Extract the (x, y) coordinate from the center of the cell holding the provided text.  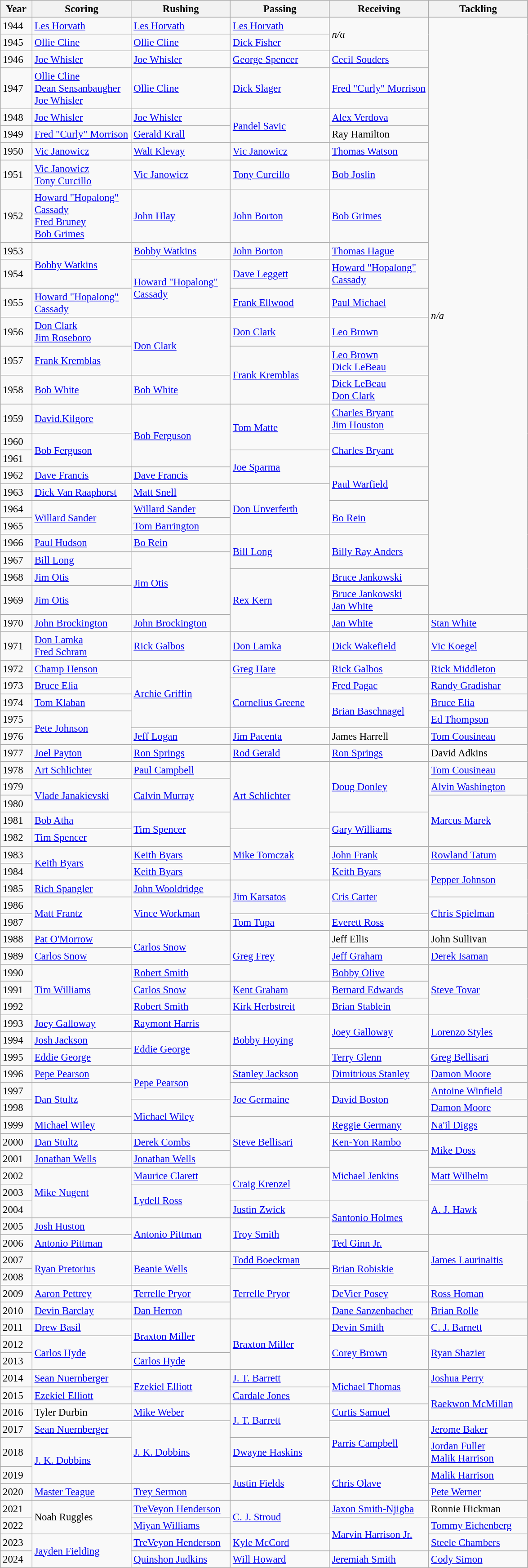
Troy Smith (280, 1235)
2010 (16, 1311)
Ken-Yon Rambo (379, 1142)
Josh Huston (82, 1226)
Justin Zwick (280, 1209)
David Boston (379, 1099)
Steve Bellisari (280, 1142)
Gary Williams (379, 830)
Dick LeBeauDon Clark (379, 390)
Leo BrownDick LeBeau (379, 360)
Dane Sanzenbacher (379, 1311)
1991 (16, 990)
1955 (16, 303)
1976 (16, 737)
1968 (16, 577)
Champ Henson (82, 669)
Corey Brown (379, 1353)
C. J. Stroud (280, 1517)
Brian Baschnagel (379, 711)
Noah Ruggles (82, 1517)
Bernard Edwards (379, 990)
Derek Isaman (478, 956)
Jaxon Smith-Njigba (379, 1509)
1995 (16, 1057)
1993 (16, 1024)
Lorenzo Styles (478, 1032)
1947 (16, 89)
Chris Spielman (478, 913)
1948 (16, 118)
John Sullivan (478, 939)
Malik Harrison (478, 1475)
Rick Middleton (478, 669)
Ted Ginn Jr. (379, 1243)
Steele Chambers (478, 1542)
Jeff Graham (379, 956)
Dick Wakefield (379, 646)
Bobby Olive (379, 973)
Greg Bellisari (478, 1057)
Raymont Harris (181, 1024)
2011 (16, 1328)
2008 (16, 1277)
Ryan Shazier (478, 1353)
Thomas Watson (379, 151)
1961 (16, 459)
1960 (16, 442)
1986 (16, 905)
Pete Johnson (82, 728)
Charles Bryant (379, 450)
Pat O'Morrow (82, 939)
Rod Gerald (280, 753)
1951 (16, 174)
Paul Hudson (82, 543)
Santonio Holmes (379, 1218)
1973 (16, 686)
DeVier Posey (379, 1294)
Mike Weber (181, 1412)
1985 (16, 888)
2015 (16, 1395)
Master Teague (82, 1492)
Rowland Tatum (478, 855)
Jan White (379, 623)
Gerald Krall (181, 134)
Josh Jackson (82, 1040)
1988 (16, 939)
Rex Kern (280, 600)
Kyle McCord (280, 1542)
2022 (16, 1526)
Vic JanowiczTony Curcillo (82, 174)
Rich Spangler (82, 888)
Will Howard (280, 1559)
Cornelius Greene (280, 703)
Tim Williams (82, 990)
Tom Matte (280, 427)
Howard "Hopalong" CassadyFred BruneyBob Grimes (82, 216)
Tom Klaban (82, 702)
1950 (16, 151)
Paul Warfield (379, 484)
Charles BryantJim Houston (379, 419)
Ryan Pretorius (82, 1268)
2016 (16, 1412)
Na'il Diggs (478, 1125)
Bob Grimes (379, 216)
Chris Olave (379, 1483)
James Harrell (379, 737)
Billy Ray Anders (379, 552)
1994 (16, 1040)
Stan White (478, 623)
1990 (16, 973)
David.Kilgore (82, 419)
2012 (16, 1345)
Vic Koegel (478, 646)
Matt Frantz (82, 913)
Dimitrious Stanley (379, 1074)
Jeff Ellis (379, 939)
Don Lamka (280, 646)
2020 (16, 1492)
Brian Robiskie (379, 1268)
Greg Hare (280, 669)
2002 (16, 1176)
1957 (16, 360)
Cris Carter (379, 897)
1970 (16, 623)
1981 (16, 821)
Bob Joslin (379, 174)
1962 (16, 475)
1977 (16, 753)
Ray Hamilton (379, 134)
Aaron Pettrey (82, 1294)
1999 (16, 1125)
Cardale Jones (280, 1395)
1979 (16, 787)
1944 (16, 26)
1945 (16, 43)
Don ClarkJim Roseboro (82, 332)
Tyler Durbin (82, 1412)
1987 (16, 922)
Maurice Clarett (181, 1176)
Receiving (379, 9)
Jim Karsatos (280, 897)
2004 (16, 1209)
1965 (16, 526)
2021 (16, 1509)
1992 (16, 1007)
Craig Krenzel (280, 1184)
Marcus Marek (478, 821)
Tackling (478, 9)
1963 (16, 493)
2017 (16, 1429)
Bobby Hoying (280, 1041)
Terry Glenn (379, 1057)
John Hlay (181, 216)
1956 (16, 332)
Drew Basil (82, 1328)
Matt Snell (181, 493)
Joel Payton (82, 753)
Dwayne Haskins (280, 1452)
1969 (16, 600)
John Wooldridge (181, 888)
Mike Nugent (82, 1193)
Jayden Fielding (82, 1550)
1980 (16, 804)
2001 (16, 1159)
1975 (16, 720)
Leo Brown (379, 332)
1967 (16, 560)
Tommy Eichenberg (478, 1526)
Calvin Murray (181, 795)
Passing (280, 9)
Dick Van Raaphorst (82, 493)
Kent Graham (280, 990)
Justin Fields (280, 1483)
Joe Germaine (280, 1099)
2005 (16, 1226)
2019 (16, 1475)
Dave Leggett (280, 273)
Mike Doss (478, 1150)
Beanie Wells (181, 1268)
Matt Wilhelm (478, 1176)
David Adkins (478, 753)
Scoring (82, 9)
1997 (16, 1091)
Vlade Janakievski (82, 795)
1946 (16, 60)
Curtis Samuel (379, 1412)
1953 (16, 251)
Reggie Germany (379, 1125)
1996 (16, 1074)
Cecil Souders (379, 60)
Pete Werner (478, 1492)
2006 (16, 1243)
2007 (16, 1260)
Lydell Ross (181, 1201)
2000 (16, 1142)
Tom Barrington (181, 526)
Steve Tovar (478, 990)
A. J. Hawk (478, 1210)
2014 (16, 1378)
Vince Workman (181, 913)
Don LamkaFred Schram (82, 646)
Dick Slager (280, 89)
Brian Rolle (478, 1311)
Greg Frey (280, 956)
Jeremiah Smith (379, 1559)
Mike Tomczak (280, 855)
Thomas Hague (379, 251)
1998 (16, 1108)
2013 (16, 1361)
2024 (16, 1559)
Jordan FullerMalik Harrison (478, 1452)
1964 (16, 509)
Archie Griffin (181, 694)
Stanley Jackson (280, 1074)
1983 (16, 855)
Frank Ellwood (280, 303)
Pandel Savic (280, 126)
George Spencer (280, 60)
Marvin Harrison Jr. (379, 1534)
Devin Smith (379, 1328)
Paul Campbell (181, 770)
1971 (16, 646)
Tony Curcillo (280, 174)
Walt Klevay (181, 151)
Bruce Jankowski (379, 577)
1974 (16, 702)
James Laurinaitis (478, 1260)
Paul Michael (379, 303)
Rushing (181, 9)
Dan Herron (181, 1311)
1984 (16, 871)
Trey Sermon (181, 1492)
Ross Homan (478, 1294)
Bob Atha (82, 821)
Pepper Johnson (478, 880)
Michael Thomas (379, 1387)
Ollie ClineDean SensanbaugherJoe Whisler (82, 89)
Bruce JankowskiJan White (379, 600)
Jerome Baker (478, 1429)
2009 (16, 1294)
1959 (16, 419)
1952 (16, 216)
Kirk Herbstreit (280, 1007)
Miyan Williams (181, 1526)
Quinshon Judkins (181, 1559)
C. J. Barnett (478, 1328)
Parris Campbell (379, 1444)
1949 (16, 134)
1966 (16, 543)
Alvin Washington (478, 787)
Joshua Perry (478, 1378)
Cody Simon (478, 1559)
1972 (16, 669)
2023 (16, 1542)
1989 (16, 956)
Tom Tupa (280, 922)
Dick Fisher (280, 43)
Michael Jenkins (379, 1176)
Devin Barclay (82, 1311)
2003 (16, 1193)
Derek Combs (181, 1142)
Brian Stablein (379, 1007)
Everett Ross (379, 922)
Todd Boeckman (280, 1260)
Don Unverferth (280, 510)
Joe Sparma (280, 467)
2018 (16, 1452)
Ed Thompson (478, 720)
Antoine Winfield (478, 1091)
1978 (16, 770)
1954 (16, 273)
Ronnie Hickman (478, 1509)
Alex Verdova (379, 118)
Randy Gradishar (478, 686)
1958 (16, 390)
Jeff Logan (181, 737)
Jim Pacenta (280, 737)
Doug Donley (379, 787)
Fred Pagac (379, 686)
Year (16, 9)
John Frank (379, 855)
Raekwon McMillan (478, 1404)
1982 (16, 838)
